Search for the cell housing the specified text and yield its (x, y) center coordinate. 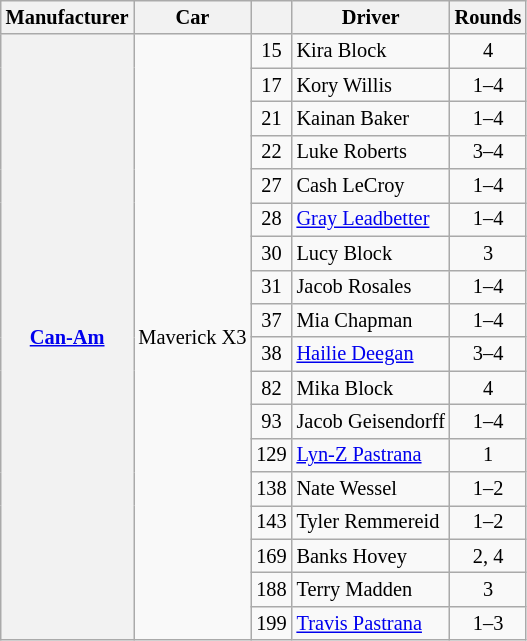
Travis Pastrana (371, 623)
Can-Am (68, 337)
Gray Leadbetter (371, 219)
Banks Hovey (371, 556)
Driver (371, 17)
82 (271, 388)
Manufacturer (68, 17)
Lucy Block (371, 253)
Jacob Rosales (371, 287)
188 (271, 589)
27 (271, 186)
Kory Willis (371, 85)
21 (271, 118)
31 (271, 287)
17 (271, 85)
2, 4 (488, 556)
Tyler Remmereid (371, 522)
Jacob Geisendorff (371, 421)
22 (271, 152)
138 (271, 489)
Luke Roberts (371, 152)
199 (271, 623)
Rounds (488, 17)
Nate Wessel (371, 489)
Car (193, 17)
1–3 (488, 623)
Kira Block (371, 51)
Terry Madden (371, 589)
Mika Block (371, 388)
30 (271, 253)
143 (271, 522)
15 (271, 51)
1 (488, 455)
Mia Chapman (371, 320)
Maverick X3 (193, 337)
28 (271, 219)
Lyn-Z Pastrana (371, 455)
37 (271, 320)
Kainan Baker (371, 118)
129 (271, 455)
Hailie Deegan (371, 354)
169 (271, 556)
93 (271, 421)
38 (271, 354)
Cash LeCroy (371, 186)
